Identify which cell holds the provided text, then report its [X, Y] central coordinate. 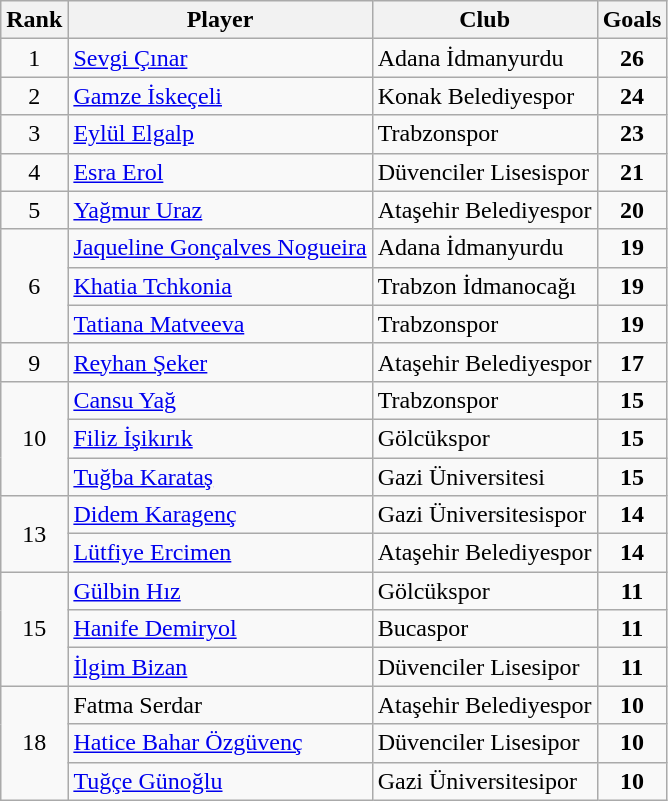
Khatia Tchkonia [220, 286]
Gamze İskeçeli [220, 96]
24 [632, 96]
9 [34, 362]
İlgim Bizan [220, 667]
Hatice Bahar Özgüvenç [220, 743]
Player [220, 20]
Konak Belediyespor [484, 96]
21 [632, 172]
13 [34, 534]
Filiz İşikırık [220, 438]
17 [632, 362]
Fatma Serdar [220, 705]
Sevgi Çınar [220, 58]
Tuğba Karataş [220, 477]
23 [632, 134]
Jaqueline Gonçalves Nogueira [220, 248]
Cansu Yağ [220, 400]
3 [34, 134]
26 [632, 58]
20 [632, 210]
Didem Karagenç [220, 515]
Trabzon İdmanocağı [484, 286]
Goals [632, 20]
5 [34, 210]
18 [34, 743]
Bucaspor [484, 629]
Düvenciler Lisesispor [484, 172]
2 [34, 96]
Tuğçe Günoğlu [220, 781]
Rank [34, 20]
Club [484, 20]
Lütfiye Ercimen [220, 553]
1 [34, 58]
Tatiana Matveeva [220, 324]
Gülbin Hız [220, 591]
Reyhan Şeker [220, 362]
6 [34, 286]
4 [34, 172]
Gazi Üniversitesispor [484, 515]
Yağmur Uraz [220, 210]
Esra Erol [220, 172]
Gazi Üniversitesi [484, 477]
Gazi Üniversitesipor [484, 781]
Eylül Elgalp [220, 134]
Hanife Demiryol [220, 629]
